From the cell containing the given text, extract its center point as [X, Y] coordinate. 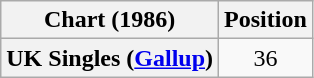
UK Singles (Gallup) [110, 58]
Position [266, 20]
36 [266, 58]
Chart (1986) [110, 20]
